Output the (x, y) coordinate of the center of the cell containing the given text.  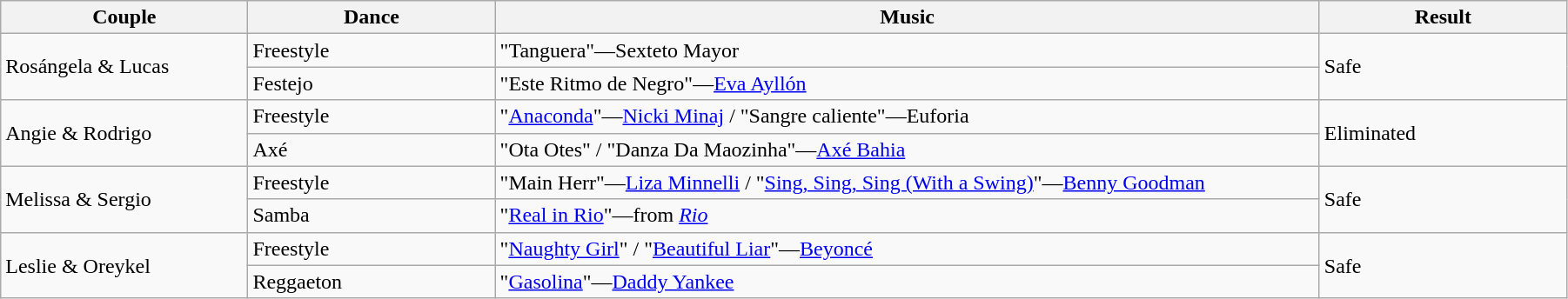
Rosángela & Lucas (124, 67)
Leslie & Oreykel (124, 265)
"Gasolina"—Daddy Yankee (907, 282)
Axé (372, 149)
Music (907, 17)
"Naughty Girl" / "Beautiful Liar"—Beyoncé (907, 249)
"Tanguera"—Sexteto Mayor (907, 50)
Result (1443, 17)
Festejo (372, 83)
"Real in Rio"—from Rio (907, 216)
Eliminated (1443, 133)
Dance (372, 17)
Angie & Rodrigo (124, 133)
"Main Herr"—Liza Minnelli / "Sing, Sing, Sing (With a Swing)"—Benny Goodman (907, 183)
"Anaconda"—Nicki Minaj / "Sangre caliente"—Euforia (907, 116)
Couple (124, 17)
"Ota Otes" / "Danza Da Maozinha"—Axé Bahia (907, 149)
Samba (372, 216)
Melissa & Sergio (124, 199)
"Este Ritmo de Negro"—Eva Ayllón (907, 83)
Reggaeton (372, 282)
